Return [X, Y] of the center of cell containing provided text 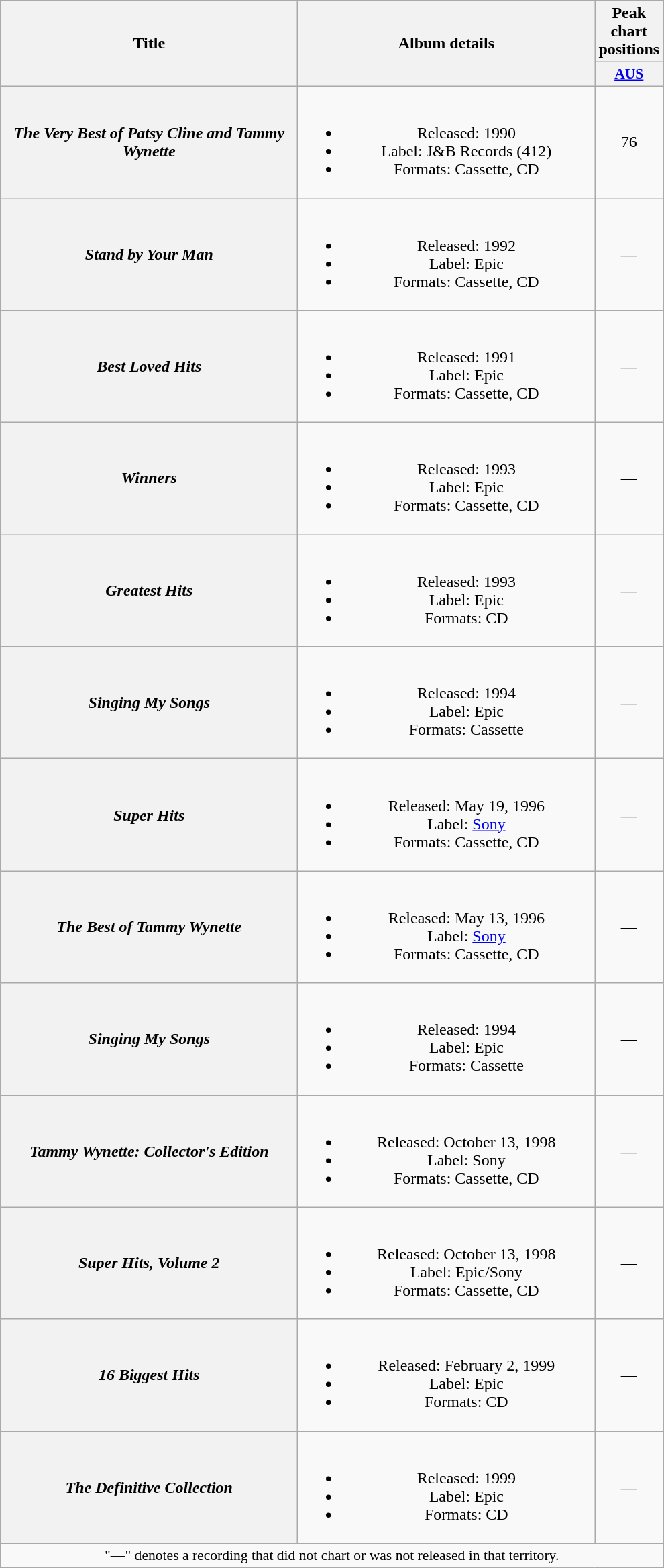
Released: May 13, 1996Label: SonyFormats: Cassette, CD [447, 927]
The Very Best of Patsy Cline and Tammy Wynette [149, 142]
Released: February 2, 1999Label: EpicFormats: CD [447, 1375]
Released: May 19, 1996Label: SonyFormats: Cassette, CD [447, 815]
Released: October 13, 1998Label: Epic/SonyFormats: Cassette, CD [447, 1263]
Album details [447, 44]
Released: 1992Label: EpicFormats: Cassette, CD [447, 255]
Released: October 13, 1998Label: SonyFormats: Cassette, CD [447, 1151]
Released: 1990Label: J&B Records (412)Formats: Cassette, CD [447, 142]
Winners [149, 479]
Peak chartpositions [629, 32]
Released: 1991Label: EpicFormats: Cassette, CD [447, 366]
Released: 1999Label: EpicFormats: CD [447, 1487]
AUS [629, 74]
Released: 1993Label: EpicFormats: Cassette, CD [447, 479]
Best Loved Hits [149, 366]
76 [629, 142]
Tammy Wynette: Collector's Edition [149, 1151]
"—" denotes a recording that did not chart or was not released in that territory. [332, 1555]
The Best of Tammy Wynette [149, 927]
Greatest Hits [149, 590]
Released: 1993Label: EpicFormats: CD [447, 590]
Super Hits [149, 815]
Super Hits, Volume 2 [149, 1263]
Title [149, 44]
Stand by Your Man [149, 255]
The Definitive Collection [149, 1487]
16 Biggest Hits [149, 1375]
